Extract the (X, Y) coordinate from the center of the cell holding the provided text.  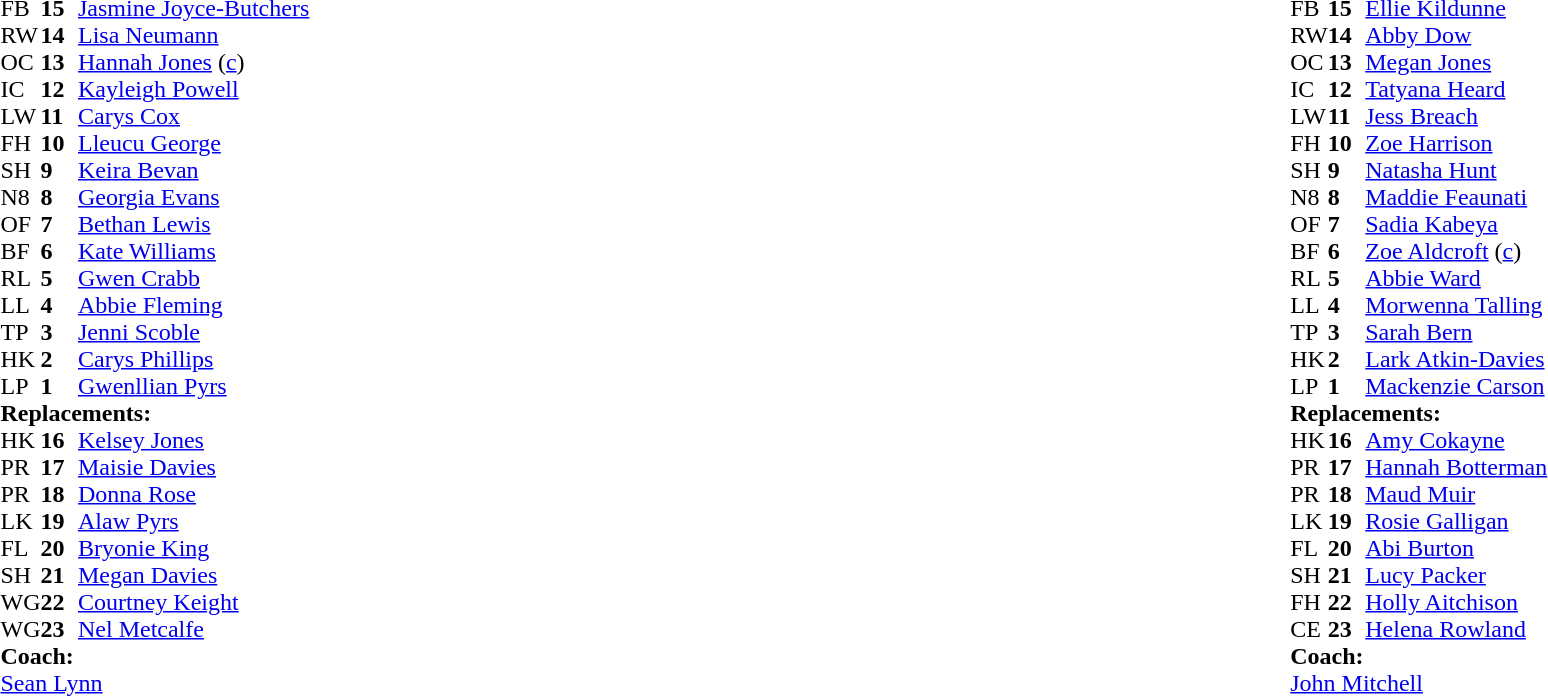
Courtney Keight (194, 602)
Lisa Neumann (194, 36)
Gwen Crabb (194, 278)
Bethan Lewis (194, 224)
Kayleigh Powell (194, 90)
Jenni Scoble (194, 332)
Abbie Fleming (194, 306)
Sadia Kabeya (1456, 224)
Rosie Galligan (1456, 522)
Hannah Jones (c) (194, 62)
Lleucu George (194, 144)
Nel Metcalfe (194, 630)
Maisie Davies (194, 468)
Amy Cokayne (1456, 440)
Mackenzie Carson (1456, 386)
Kelsey Jones (194, 440)
Gwenllian Pyrs (194, 386)
Georgia Evans (194, 198)
Zoe Harrison (1456, 144)
Carys Cox (194, 116)
CE (1309, 630)
Abby Dow (1456, 36)
Abi Burton (1456, 548)
Tatyana Heard (1456, 90)
Morwenna Talling (1456, 306)
Jess Breach (1456, 116)
Maud Muir (1456, 494)
Lark Atkin-Davies (1456, 360)
Natasha Hunt (1456, 170)
Megan Jones (1456, 62)
Alaw Pyrs (194, 522)
Zoe Aldcroft (c) (1456, 252)
Sarah Bern (1456, 332)
Lucy Packer (1456, 576)
Kate Williams (194, 252)
Donna Rose (194, 494)
Keira Bevan (194, 170)
Maddie Feaunati (1456, 198)
Hannah Botterman (1456, 468)
Bryonie King (194, 548)
Helena Rowland (1456, 630)
Megan Davies (194, 576)
Abbie Ward (1456, 278)
Carys Phillips (194, 360)
Holly Aitchison (1456, 602)
